Search for the cell housing the specified text and yield its (x, y) center coordinate. 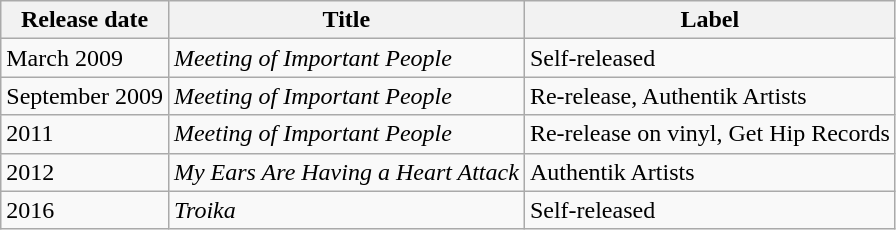
Authentik Artists (710, 172)
2016 (85, 210)
Title (346, 20)
My Ears Are Having a Heart Attack (346, 172)
Re-release on vinyl, Get Hip Records (710, 134)
Troika (346, 210)
March 2009 (85, 58)
Label (710, 20)
September 2009 (85, 96)
2011 (85, 134)
Release date (85, 20)
Re-release, Authentik Artists (710, 96)
2012 (85, 172)
